Output the [X, Y] coordinate of the center of the cell containing the given text.  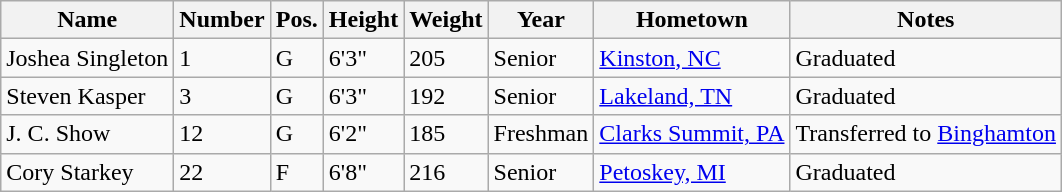
Petoskey, MI [692, 172]
Year [541, 20]
205 [446, 58]
J. C. Show [88, 134]
1 [222, 58]
Cory Starkey [88, 172]
Number [222, 20]
Joshea Singleton [88, 58]
22 [222, 172]
216 [446, 172]
Transferred to Binghamton [926, 134]
6'2" [363, 134]
Lakeland, TN [692, 96]
Weight [446, 20]
Clarks Summit, PA [692, 134]
Hometown [692, 20]
Name [88, 20]
Pos. [296, 20]
F [296, 172]
Steven Kasper [88, 96]
185 [446, 134]
Freshman [541, 134]
Height [363, 20]
Kinston, NC [692, 58]
192 [446, 96]
12 [222, 134]
3 [222, 96]
Notes [926, 20]
6'8" [363, 172]
